Extract the [x, y] coordinate from the center of the cell holding the provided text.  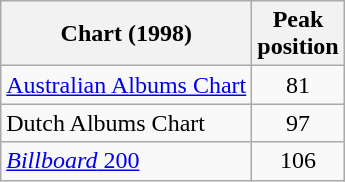
81 [298, 85]
106 [298, 161]
Dutch Albums Chart [126, 123]
Chart (1998) [126, 34]
Billboard 200 [126, 161]
Australian Albums Chart [126, 85]
97 [298, 123]
Peakposition [298, 34]
